Pinpoint the cell where the given text exists, returning its (x, y) midpoint coordinate. 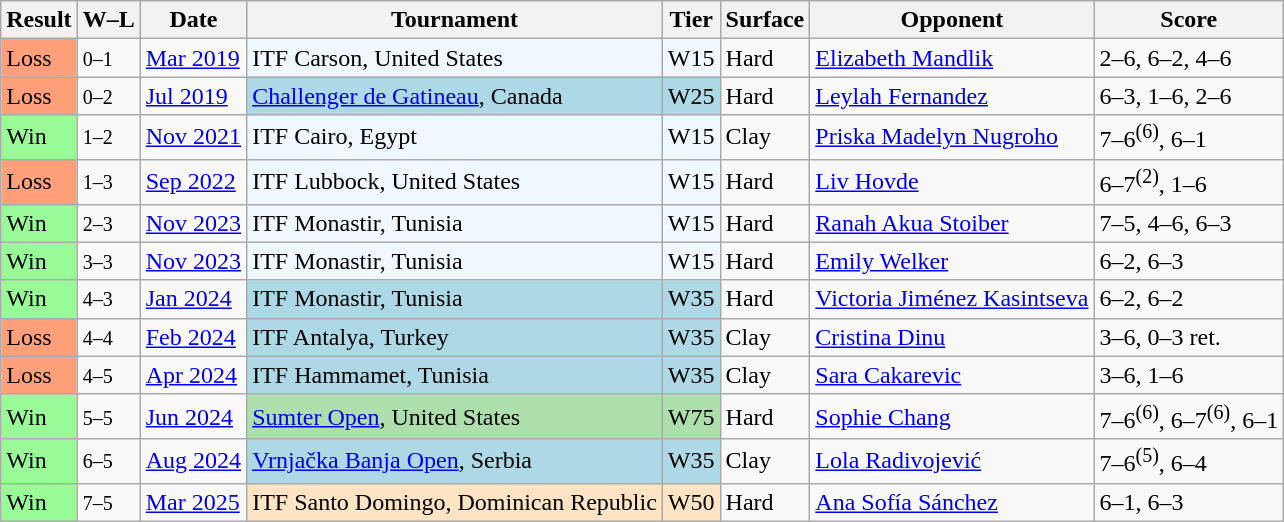
Aug 2024 (193, 462)
Cristina Dinu (952, 337)
W50 (691, 502)
2–3 (108, 223)
5–5 (108, 416)
Ranah Akua Stoiber (952, 223)
ITF Cairo, Egypt (455, 138)
Sumter Open, United States (455, 416)
Mar 2025 (193, 502)
Vrnjačka Banja Open, Serbia (455, 462)
Jan 2024 (193, 299)
1–3 (108, 182)
6–3, 1–6, 2–6 (1189, 96)
Elizabeth Mandlik (952, 58)
6–5 (108, 462)
Tournament (455, 20)
Score (1189, 20)
3–6, 1–6 (1189, 375)
ITF Antalya, Turkey (455, 337)
6–2, 6–3 (1189, 261)
W75 (691, 416)
3–6, 0–3 ret. (1189, 337)
ITF Carson, United States (455, 58)
ITF Hammamet, Tunisia (455, 375)
Leylah Fernandez (952, 96)
2–6, 6–2, 4–6 (1189, 58)
Priska Madelyn Nugroho (952, 138)
4–4 (108, 337)
6–2, 6–2 (1189, 299)
0–1 (108, 58)
Date (193, 20)
4–5 (108, 375)
7–6(6), 6–1 (1189, 138)
7–5 (108, 502)
Apr 2024 (193, 375)
Nov 2021 (193, 138)
Liv Hovde (952, 182)
7–5, 4–6, 6–3 (1189, 223)
Sophie Chang (952, 416)
W25 (691, 96)
Challenger de Gatineau, Canada (455, 96)
Mar 2019 (193, 58)
W–L (108, 20)
3–3 (108, 261)
Ana Sofía Sánchez (952, 502)
Result (39, 20)
Opponent (952, 20)
ITF Lubbock, United States (455, 182)
6–1, 6–3 (1189, 502)
1–2 (108, 138)
Emily Welker (952, 261)
Jul 2019 (193, 96)
6–7(2), 1–6 (1189, 182)
Lola Radivojević (952, 462)
Victoria Jiménez Kasintseva (952, 299)
0–2 (108, 96)
Surface (765, 20)
Sara Cakarevic (952, 375)
7–6(5), 6–4 (1189, 462)
Tier (691, 20)
Feb 2024 (193, 337)
Jun 2024 (193, 416)
4–3 (108, 299)
7–6(6), 6–7(6), 6–1 (1189, 416)
ITF Santo Domingo, Dominican Republic (455, 502)
Sep 2022 (193, 182)
